Return (x, y) of the center of cell containing provided text 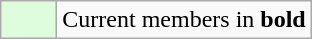
Current members in bold (184, 20)
